Provide the (x, y) coordinate of the cell's center where the given text is located.  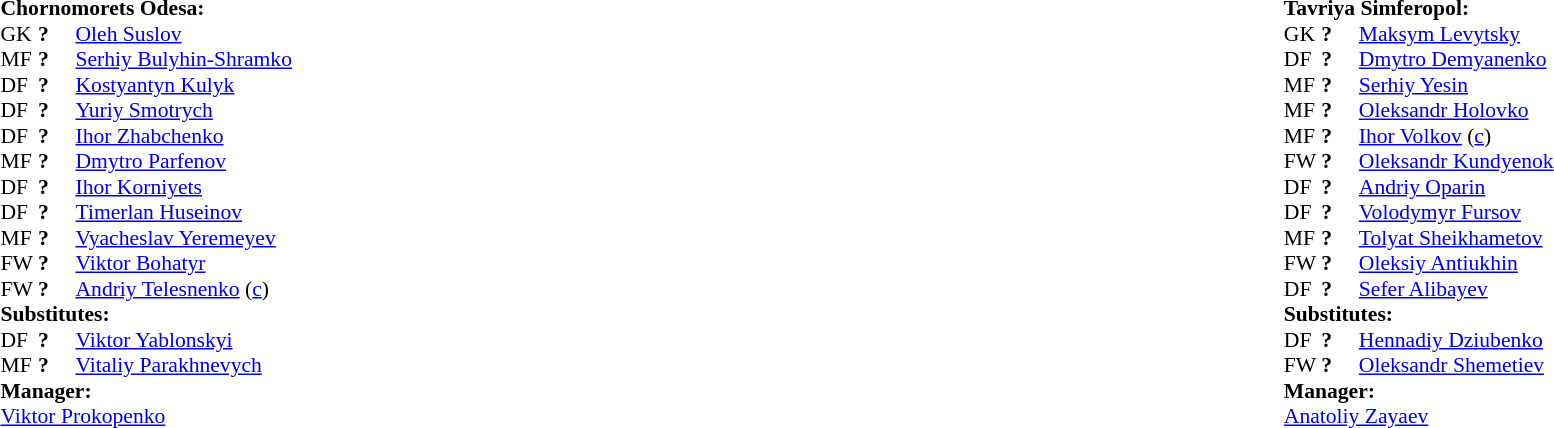
Vyacheslav Yeremeyev (184, 238)
Yuriy Smotrych (184, 111)
Serhiy Bulyhin-Shramko (184, 59)
Ihor Korniyets (184, 187)
Oleksandr Holovko (1456, 111)
Hennadiy Dziubenko (1456, 340)
Volodymyr Fursov (1456, 213)
Viktor Bohatyr (184, 263)
Viktor Yablonskyi (184, 340)
Oleksandr Kundyenok (1456, 161)
Andriy Telesnenko (c) (184, 289)
Andriy Oparin (1456, 187)
Vitaliy Parakhnevych (184, 365)
Ihor Zhabchenko (184, 136)
Ihor Volkov (c) (1456, 136)
Tolyat Sheikhametov (1456, 238)
Serhiy Yesin (1456, 85)
Kostyantyn Kulyk (184, 85)
Dmytro Demyanenko (1456, 59)
Oleh Suslov (184, 34)
Maksym Levytsky (1456, 34)
Dmytro Parfenov (184, 161)
Sefer Alibayev (1456, 289)
Oleksandr Shemetiev (1456, 365)
Oleksiy Antiukhin (1456, 263)
Timerlan Huseinov (184, 213)
